Scan for the cell matching the given text and deliver its (x, y) coordinate at center. 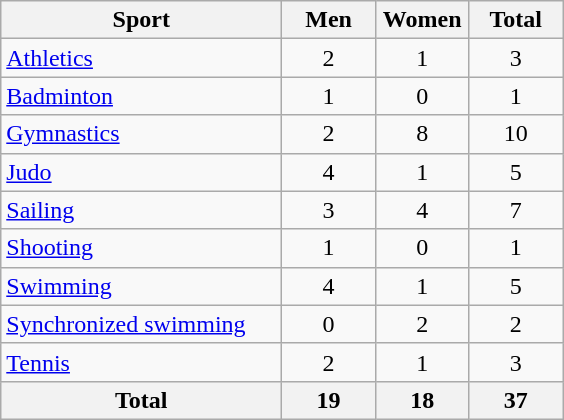
Athletics (142, 58)
19 (329, 400)
8 (422, 134)
7 (516, 210)
Sport (142, 20)
Shooting (142, 248)
Tennis (142, 362)
Gymnastics (142, 134)
18 (422, 400)
Sailing (142, 210)
Men (329, 20)
Women (422, 20)
Swimming (142, 286)
Badminton (142, 96)
Judo (142, 172)
37 (516, 400)
10 (516, 134)
Synchronized swimming (142, 324)
